Identify which cell holds the provided text, then report its [X, Y] central coordinate. 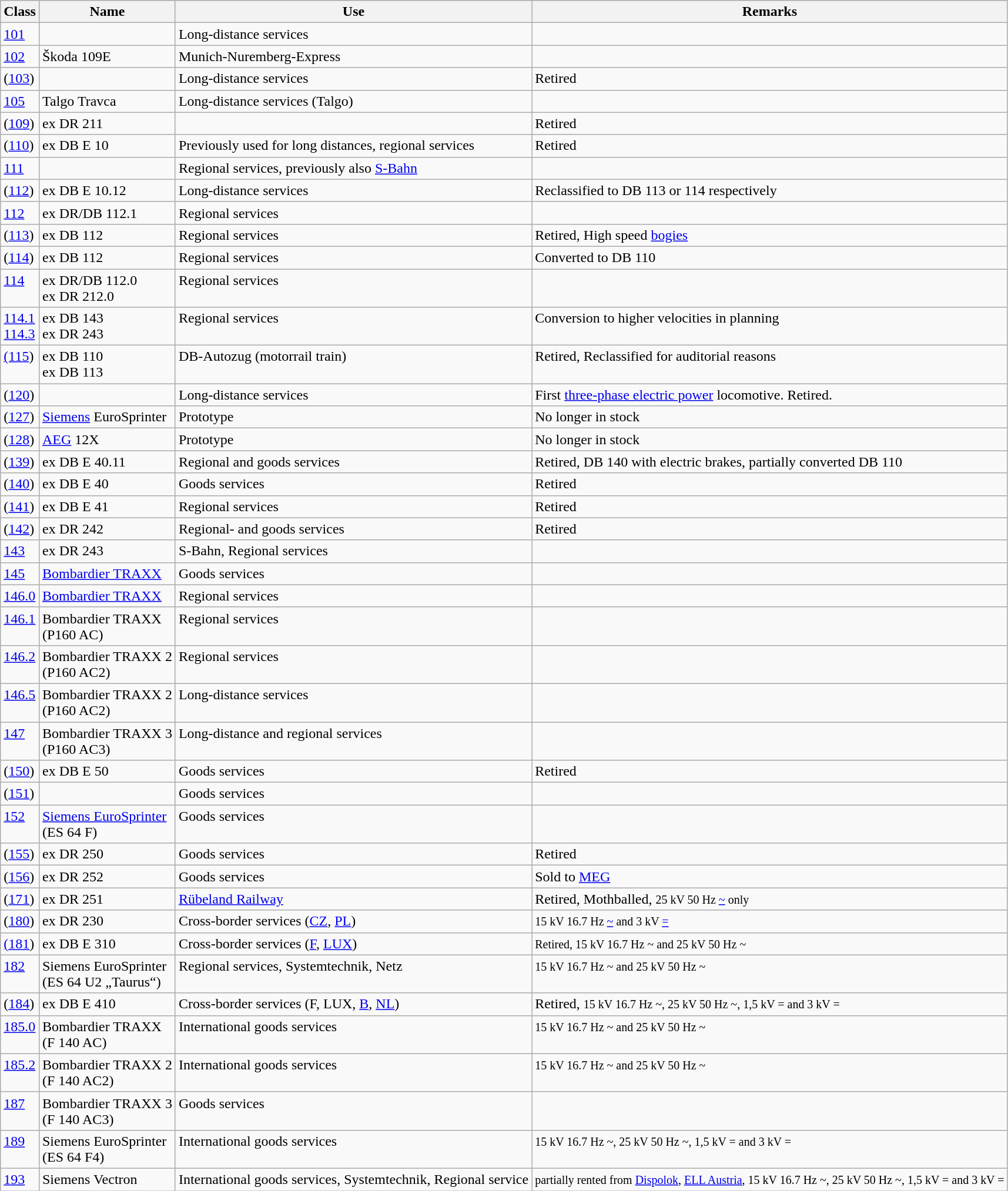
15 kV 16.7 Hz ~, 25 kV 50 Hz ~, 1,5 kV = and 3 kV = [770, 1149]
AEG 12X [107, 440]
Retired, 15 kV 16.7 Hz ~, 25 kV 50 Hz ~, 1,5 kV = and 3 kV = [770, 1004]
Siemens EuroSprinter(ES 64 F) [107, 824]
146.5 [20, 703]
ex DB E 10 [107, 146]
145 [20, 573]
(184) [20, 1004]
ex DR 243 [107, 551]
First three-phase electric power locomotive. Retired. [770, 395]
Talgo Travca [107, 101]
111 [20, 168]
Siemens EuroSprinter(ES 64 F4) [107, 1149]
ex DB E 41 [107, 506]
ex DB E 410 [107, 1004]
(120) [20, 395]
Cross-border services (F, LUX) [353, 944]
(103) [20, 79]
S-Bahn, Regional services [353, 551]
Cross-border services (F, LUX, B, NL) [353, 1004]
DB-Autozug (motorrail train) [353, 364]
(155) [20, 854]
Bombardier TRAXX(P160 AC) [107, 626]
Regional services, Systemtechnik, Netz [353, 974]
ex DR 250 [107, 854]
Regional and goods services [353, 462]
189 [20, 1149]
Reclassified to DB 113 or 114 respectively [770, 190]
ex DB E 40 [107, 484]
Regional services, previously also S-Bahn [353, 168]
(114) [20, 257]
Siemens Vectron [107, 1179]
Siemens EuroSprinter [107, 417]
ex DR 230 [107, 921]
Conversion to higher velocities in planning [770, 327]
Retired, DB 140 with electric brakes, partially converted DB 110 [770, 462]
(171) [20, 899]
146.1 [20, 626]
(127) [20, 417]
(181) [20, 944]
ex DR 251 [107, 899]
(128) [20, 440]
Cross-border services (CZ, PL) [353, 921]
(151) [20, 794]
International goods services, Systemtechnik, Regional service [353, 1179]
Sold to MEG [770, 877]
(109) [20, 123]
114 [20, 288]
(139) [20, 462]
Bombardier TRAXX 3(F 140 AC3) [107, 1111]
ex DB E 40.11 [107, 462]
Long-distance and regional services [353, 740]
(110) [20, 146]
114.1114.3 [20, 327]
Bombardier TRAXX 3(P160 AC3) [107, 740]
(112) [20, 190]
Retired, Reclassified for auditorial reasons [770, 364]
146.0 [20, 596]
Long-distance services (Talgo) [353, 101]
146.2 [20, 664]
(140) [20, 484]
ex DB 110ex DB 113 [107, 364]
Class [20, 12]
(113) [20, 235]
Škoda 109E [107, 56]
ex DB E 10.12 [107, 190]
ex DB E 310 [107, 944]
15 kV 16.7 Hz ~ and 3 kV = [770, 921]
112 [20, 213]
Siemens EuroSprinter(ES 64 U2 „Taurus“) [107, 974]
Retired, 15 kV 16.7 Hz ~ and 25 kV 50 Hz ~ [770, 944]
ex DB E 50 [107, 771]
Converted to DB 110 [770, 257]
182 [20, 974]
185.2 [20, 1073]
ex DB 143ex DR 243 [107, 327]
Munich-Nuremberg-Express [353, 56]
102 [20, 56]
partially rented from Dispolok, ELL Austria, 15 kV 16.7 Hz ~, 25 kV 50 Hz ~, 1,5 kV = and 3 kV = [770, 1179]
Retired, High speed bogies [770, 235]
147 [20, 740]
Regional- and goods services [353, 529]
(115) [20, 364]
ex DR 242 [107, 529]
143 [20, 551]
101 [20, 34]
Remarks [770, 12]
Rübeland Railway [353, 899]
(142) [20, 529]
187 [20, 1111]
185.0 [20, 1034]
Use [353, 12]
Name [107, 12]
ex DR 252 [107, 877]
ex DR 211 [107, 123]
Bombardier TRAXX(F 140 AC) [107, 1034]
152 [20, 824]
(180) [20, 921]
Bombardier TRAXX 2(F 140 AC2) [107, 1073]
(156) [20, 877]
ex DR/DB 112.0ex DR 212.0 [107, 288]
105 [20, 101]
193 [20, 1179]
Previously used for long distances, regional services [353, 146]
(150) [20, 771]
ex DR/DB 112.1 [107, 213]
Retired, Mothballed, 25 kV 50 Hz ~ only [770, 899]
(141) [20, 506]
